Capture the cell that displays the provided text and extract its (X, Y) central coordinate. 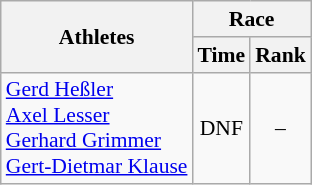
Time (221, 55)
Gerd HeßlerAxel LesserGerhard GrimmerGert-Dietmar Klause (97, 128)
Race (251, 19)
Athletes (97, 36)
– (280, 128)
Rank (280, 55)
DNF (221, 128)
